Capture the cell that displays the provided text and extract its (x, y) central coordinate. 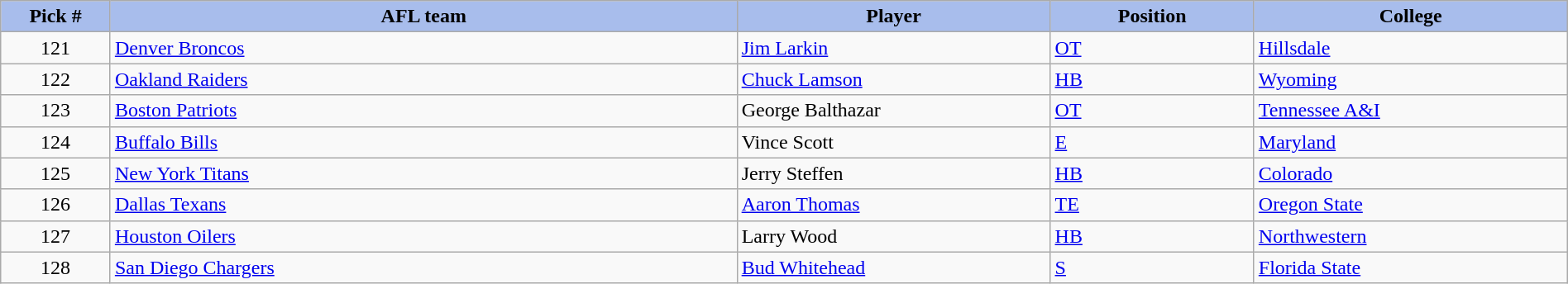
128 (56, 267)
127 (56, 236)
122 (56, 79)
Houston Oilers (423, 236)
Bud Whitehead (893, 267)
George Balthazar (893, 111)
Jerry Steffen (893, 173)
Oakland Raiders (423, 79)
124 (56, 142)
126 (56, 205)
Maryland (1411, 142)
Boston Patriots (423, 111)
Colorado (1411, 173)
Pick # (56, 17)
Denver Broncos (423, 48)
Vince Scott (893, 142)
San Diego Chargers (423, 267)
123 (56, 111)
Larry Wood (893, 236)
TE (1152, 205)
Northwestern (1411, 236)
Player (893, 17)
College (1411, 17)
Wyoming (1411, 79)
E (1152, 142)
Buffalo Bills (423, 142)
Aaron Thomas (893, 205)
New York Titans (423, 173)
Florida State (1411, 267)
121 (56, 48)
Tennessee A&I (1411, 111)
AFL team (423, 17)
Oregon State (1411, 205)
Dallas Texans (423, 205)
Chuck Lamson (893, 79)
S (1152, 267)
Jim Larkin (893, 48)
Position (1152, 17)
Hillsdale (1411, 48)
125 (56, 173)
